Return the (X, Y) coordinate for the center point of the cell that contains the specified text.  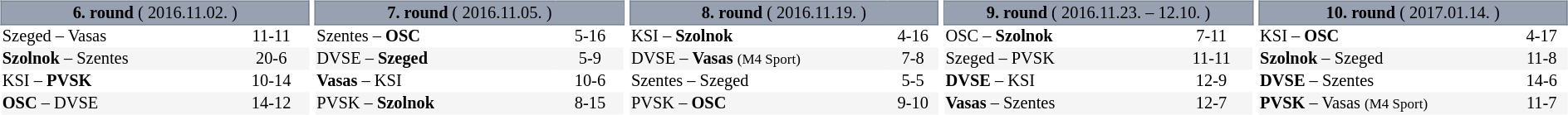
12-9 (1211, 81)
8. round ( 2016.11.19. ) (784, 12)
PVSK – Szolnok (436, 104)
9-10 (914, 104)
12-7 (1211, 104)
OSC – DVSE (117, 104)
DVSE – KSI (1057, 81)
DVSE – Szentes (1388, 81)
DVSE – Szeged (436, 60)
Vasas – KSI (436, 81)
KSI – OSC (1388, 36)
11-7 (1541, 104)
Szolnok – Szeged (1388, 60)
Szeged – Vasas (117, 36)
4-17 (1541, 36)
KSI – Szolnok (758, 36)
10-14 (271, 81)
Szentes – OSC (436, 36)
PVSK – OSC (758, 104)
5-9 (590, 60)
Vasas – Szentes (1057, 104)
6. round ( 2016.11.02. ) (154, 12)
20-6 (271, 60)
4-16 (914, 36)
11-8 (1541, 60)
5-16 (590, 36)
KSI – PVSK (117, 81)
Szeged – PVSK (1057, 60)
5-5 (914, 81)
Szolnok – Szentes (117, 60)
10. round ( 2017.01.14. ) (1414, 12)
10-6 (590, 81)
14-12 (271, 104)
DVSE – Vasas (M4 Sport) (758, 60)
7-8 (914, 60)
OSC – Szolnok (1057, 36)
14-6 (1541, 81)
9. round ( 2016.11.23. – 12.10. ) (1098, 12)
Szentes – Szeged (758, 81)
PVSK – Vasas (M4 Sport) (1388, 104)
8-15 (590, 104)
7-11 (1211, 36)
7. round ( 2016.11.05. ) (470, 12)
